Determine the (x, y) coordinate at the center of the cell enclosing the given text.  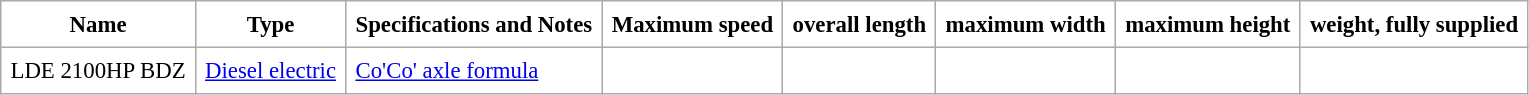
maximum height (1208, 24)
Name (98, 24)
Maximum speed (692, 24)
Type (270, 24)
Specifications and Notes (474, 24)
maximum width (1026, 24)
Diesel electric (270, 70)
LDE 2100HP BDZ (98, 70)
weight, fully supplied (1414, 24)
overall length (860, 24)
Co'Co' axle formula (474, 70)
